Provide the (x, y) coordinate of the cell's center where the given text is located.  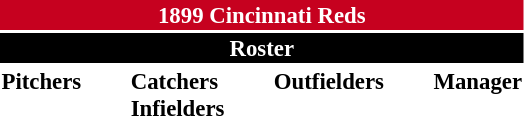
Roster (262, 48)
1899 Cincinnati Reds (262, 15)
